Search for the cell housing the specified text and yield its (X, Y) center coordinate. 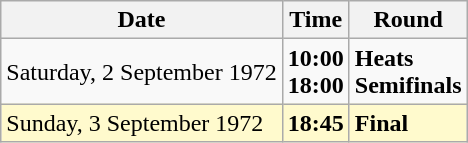
Round (408, 20)
Final (408, 123)
Date (142, 20)
18:45 (316, 123)
Saturday, 2 September 1972 (142, 72)
Time (316, 20)
Sunday, 3 September 1972 (142, 123)
10:0018:00 (316, 72)
HeatsSemifinals (408, 72)
